Output the (X, Y) coordinate of the center of the cell containing the given text.  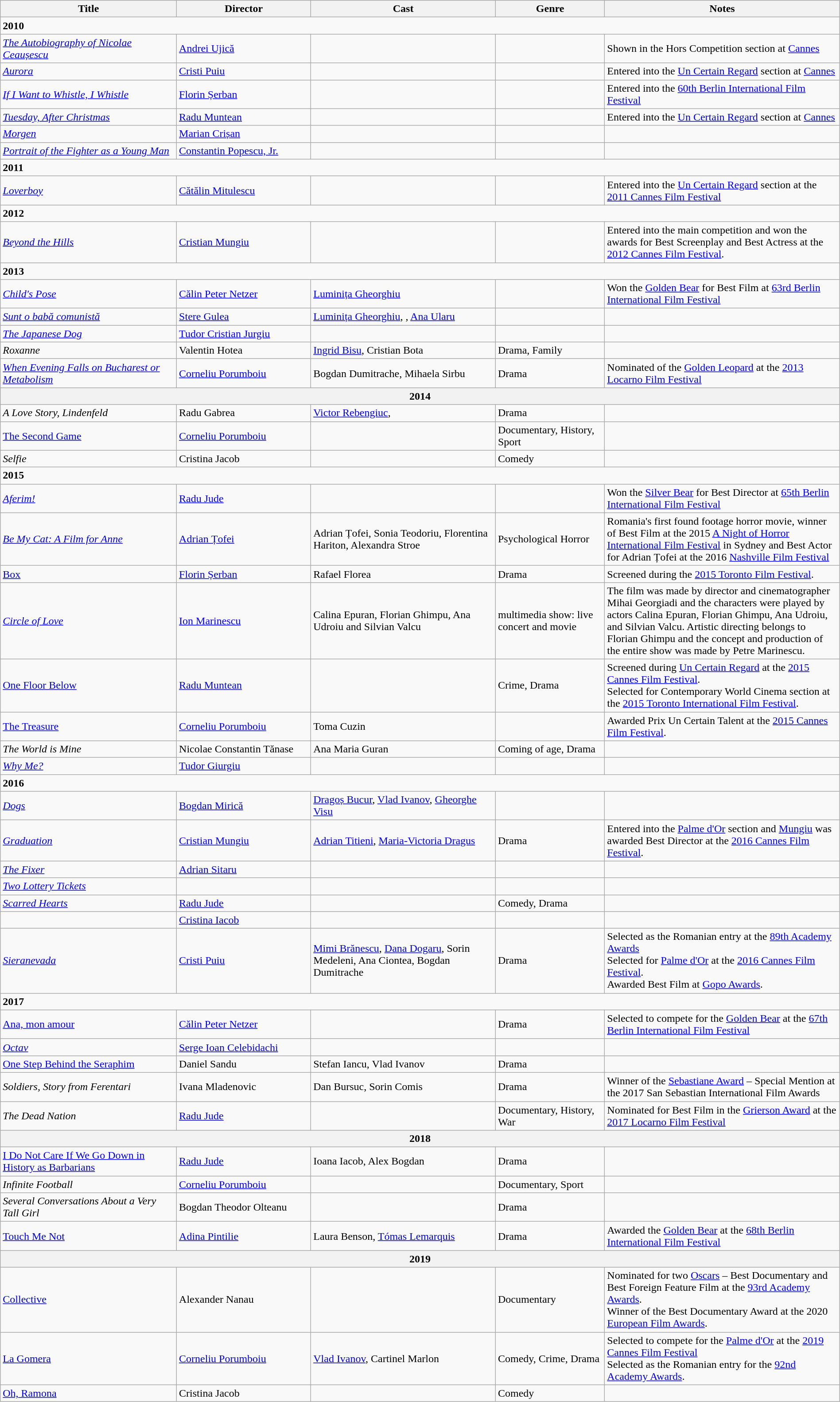
Marian Crișan (244, 134)
Nicolae Constantin Tănase (244, 749)
Aferim! (89, 498)
Ingrid Bisu, Cristian Bota (403, 350)
2013 (420, 271)
Comedy, Drama (550, 903)
Entered into the main competition and won the awards for Best Screenplay and Best Actress at the 2012 Cannes Film Festival. (722, 242)
2012 (420, 213)
Stere Gulea (244, 317)
Cristina Iacob (244, 920)
Crime, Drama (550, 685)
Portrait of the Fighter as a Young Man (89, 151)
Awarded the Golden Bear at the 68th Berlin International Film Festival (722, 1236)
2015 (420, 475)
Entered into the 60th Berlin International Film Festival (722, 94)
Touch Me Not (89, 1236)
Mimi Brănescu, Dana Dogaru, Sorin Medeleni, Ana Ciontea, Bogdan Dumitrache (403, 961)
Alexander Nanau (244, 1300)
Notes (722, 9)
Valentin Hotea (244, 350)
Ioana Iacob, Alex Bogdan (403, 1162)
Laura Benson, Tómas Lemarquis (403, 1236)
Documentary (550, 1300)
Ion Marinescu (244, 620)
Documentary, Sport (550, 1184)
Graduation (89, 841)
Nominated for Best Film in the Grierson Award at the 2017 Locarno Film Festival (722, 1116)
Psychological Horror (550, 539)
Infinite Football (89, 1184)
Adrian Sitaru (244, 869)
The Fixer (89, 869)
Won the Golden Bear for Best Film at 63rd Berlin International Film Festival (722, 294)
Selected to compete for the Palme d'Or at the 2019 Cannes Film FestivalSelected as the Romanian entry for the 92nd Academy Awards. (722, 1359)
multimedia show: live concert and movie (550, 620)
Sunt o babă comunistă (89, 317)
Selected to compete for the Golden Bear at the 67th Berlin International Film Festival (722, 1024)
The Japanese Dog (89, 334)
Coming of age, Drama (550, 749)
2019 (420, 1259)
Cătălin Mitulescu (244, 191)
Be My Cat: A Film for Anne (89, 539)
Circle of Love (89, 620)
The Autobiography of Nicolae Ceaușescu (89, 49)
Stefan Iancu, Vlad Ivanov (403, 1064)
Genre (550, 9)
Winner of the Sebastiane Award – Special Mention at the 2017 San Sebastian International Film Awards (722, 1087)
Bogdan Mirică (244, 806)
Documentary, History, Sport (550, 436)
Constantin Popescu, Jr. (244, 151)
One Step Behind the Seraphim (89, 1064)
Tuesday, After Christmas (89, 117)
Won the Silver Bear for Best Director at 65th Berlin International Film Festival (722, 498)
Selfie (89, 459)
Title (89, 9)
Daniel Sandu (244, 1064)
Adina Pintilie (244, 1236)
Screened during the 2015 Toronto Film Festival. (722, 574)
Documentary, History, War (550, 1116)
Ivana Mladenovic (244, 1087)
Bogdan Dumitrache, Mihaela Sirbu (403, 373)
Ana Maria Guran (403, 749)
2017 (420, 1001)
Scarred Hearts (89, 903)
Serge Ioan Celebidachi (244, 1047)
Dragoș Bucur, Vlad Ivanov, Gheorghe Visu (403, 806)
Drama, Family (550, 350)
Sieranevada (89, 961)
Luminița Gheorghiu, , Ana Ularu (403, 317)
Vlad Ivanov, Cartinel Marlon (403, 1359)
Director (244, 9)
Tudor Cristian Jurgiu (244, 334)
2011 (420, 167)
Adrian Țofei (244, 539)
Morgen (89, 134)
Shown in the Hors Competition section at Cannes (722, 49)
Oh, Ramona (89, 1393)
Entered into the Palme d'Or section and Mungiu was awarded Best Director at the 2016 Cannes Film Festival. (722, 841)
One Floor Below (89, 685)
The Treasure (89, 726)
If I Want to Whistle, I Whistle (89, 94)
Calina Epuran, Florian Ghimpu, Ana Udroiu and Silvian Valcu (403, 620)
Radu Gabrea (244, 413)
Why Me? (89, 766)
2018 (420, 1139)
Andrei Ujică (244, 49)
The World is Mine (89, 749)
Octav (89, 1047)
Cast (403, 9)
Aurora (89, 71)
2010 (420, 26)
Adrian Țofei, Sonia Teodoriu, Florentina Hariton, Alexandra Stroe (403, 539)
Adrian Titieni, Maria-Victoria Dragus (403, 841)
La Gomera (89, 1359)
The Second Game (89, 436)
Several Conversations About a Very Tall Girl (89, 1207)
The Dead Nation (89, 1116)
Tudor Giurgiu (244, 766)
Beyond the Hills (89, 242)
Victor Rebengiuc, (403, 413)
When Evening Falls on Bucharest or Metabolism (89, 373)
Selected as the Romanian entry at the 89th Academy AwardsSelected for Palme d'Or at the 2016 Cannes Film Festival.Awarded Best Film at Gopo Awards. (722, 961)
Nominated of the Golden Leopard at the 2013 Locarno Film Festival (722, 373)
Soldiers, Story from Ferentari (89, 1087)
Entered into the Un Certain Regard section at the 2011 Cannes Film Festival (722, 191)
Dogs (89, 806)
2016 (420, 783)
A Love Story, Lindenfeld (89, 413)
Luminița Gheorghiu (403, 294)
Awarded Prix Un Certain Talent at the 2015 Cannes Film Festival. (722, 726)
Box (89, 574)
Ana, mon amour (89, 1024)
2014 (420, 396)
I Do Not Care If We Go Down in History as Barbarians (89, 1162)
Toma Cuzin (403, 726)
Collective (89, 1300)
Dan Bursuc, Sorin Comis (403, 1087)
Two Lottery Tickets (89, 886)
Loverboy (89, 191)
Comedy, Crime, Drama (550, 1359)
Child's Pose (89, 294)
Roxanne (89, 350)
Bogdan Theodor Olteanu (244, 1207)
Rafael Florea (403, 574)
